For the text-containing cell, return its midpoint in (x, y) coordinate format. 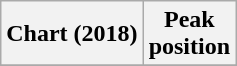
Peak position (189, 34)
Chart (2018) (72, 34)
